Return [x, y] of the center of cell containing provided text 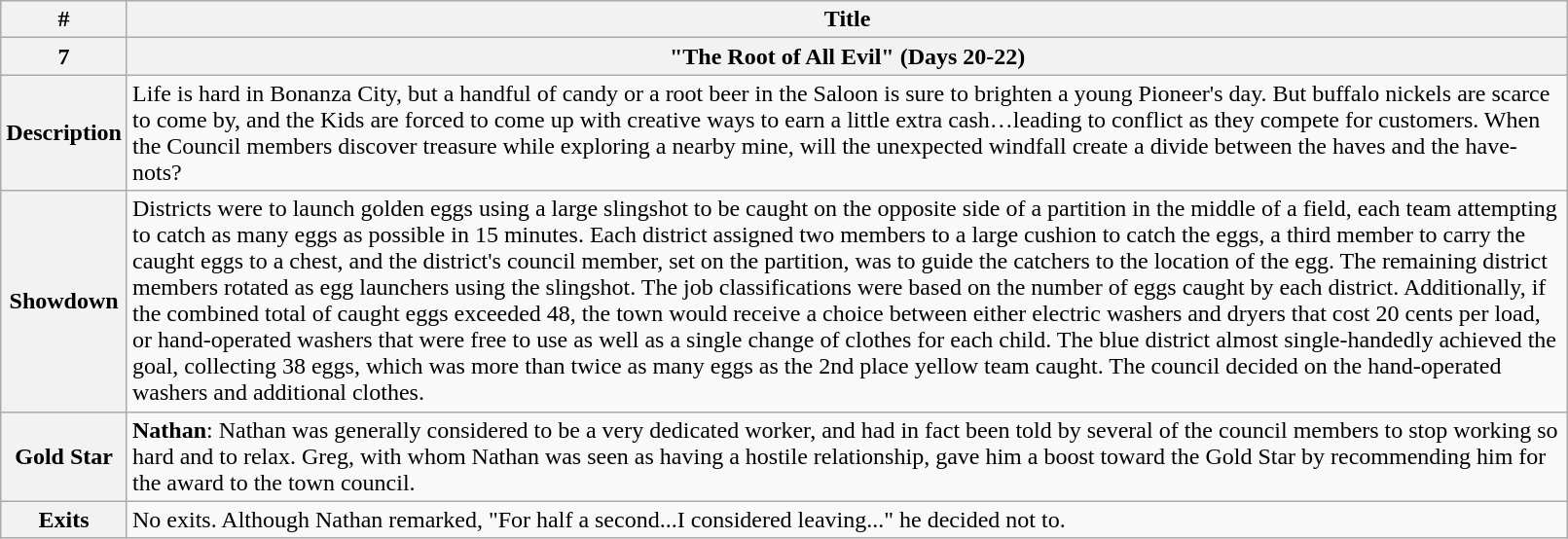
Gold Star [64, 456]
Exits [64, 520]
"The Root of All Evil" (Days 20-22) [847, 56]
Description [64, 132]
7 [64, 56]
Title [847, 19]
No exits. Although Nathan remarked, "For half a second...I considered leaving..." he decided not to. [847, 520]
Showdown [64, 302]
# [64, 19]
